Return (x, y) of the center of cell containing provided text 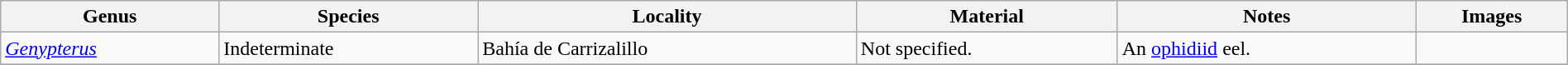
Species (349, 17)
Genus (110, 17)
An ophidiid eel. (1267, 48)
Genypterus (110, 48)
Notes (1267, 17)
Locality (667, 17)
Bahía de Carrizalillo (667, 48)
Images (1492, 17)
Indeterminate (349, 48)
Material (987, 17)
Not specified. (987, 48)
